Identify which cell holds the provided text, then report its [x, y] central coordinate. 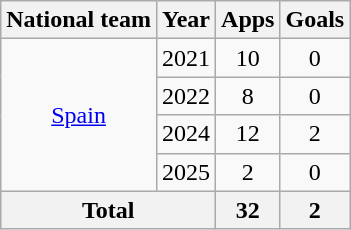
2024 [186, 134]
Spain [79, 115]
12 [248, 134]
10 [248, 58]
Total [108, 210]
2025 [186, 172]
32 [248, 210]
Year [186, 20]
National team [79, 20]
2022 [186, 96]
8 [248, 96]
Goals [315, 20]
Apps [248, 20]
2021 [186, 58]
